Pinpoint the cell where the given text exists, returning its [x, y] midpoint coordinate. 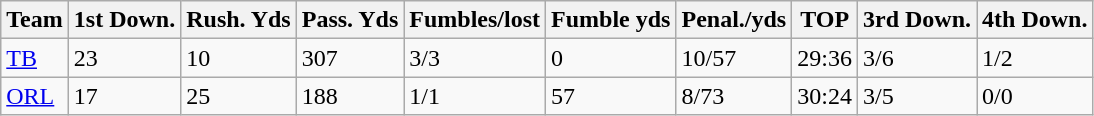
4th Down. [1035, 20]
Pass. Yds [350, 20]
TOP [825, 20]
3/3 [475, 58]
3rd Down. [916, 20]
Fumble yds [611, 20]
23 [124, 58]
30:24 [825, 96]
8/73 [734, 96]
ORL [35, 96]
57 [611, 96]
188 [350, 96]
3/6 [916, 58]
Rush. Yds [239, 20]
1/2 [1035, 58]
29:36 [825, 58]
3/5 [916, 96]
10 [239, 58]
17 [124, 96]
10/57 [734, 58]
307 [350, 58]
TB [35, 58]
1/1 [475, 96]
Penal./yds [734, 20]
0 [611, 58]
1st Down. [124, 20]
Fumbles/lost [475, 20]
Team [35, 20]
25 [239, 96]
0/0 [1035, 96]
